Scan for the cell matching the given text and deliver its (X, Y) coordinate at center. 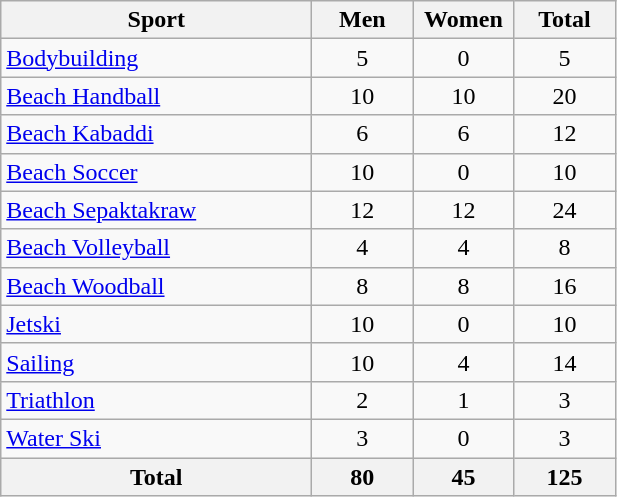
Men (362, 20)
Bodybuilding (156, 58)
1 (464, 400)
Beach Woodball (156, 286)
14 (564, 362)
Beach Handball (156, 96)
Women (464, 20)
Jetski (156, 324)
Sport (156, 20)
20 (564, 96)
Beach Soccer (156, 172)
Beach Volleyball (156, 248)
45 (464, 477)
Triathlon (156, 400)
Beach Kabaddi (156, 134)
16 (564, 286)
24 (564, 210)
125 (564, 477)
Sailing (156, 362)
Beach Sepaktakraw (156, 210)
80 (362, 477)
2 (362, 400)
Water Ski (156, 438)
